Extract the (X, Y) coordinate from the center of the cell holding the provided text.  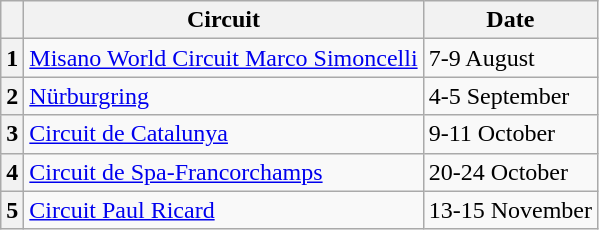
1 (12, 58)
Nürburgring (224, 96)
9-11 October (510, 134)
4 (12, 172)
Circuit de Spa-Francorchamps (224, 172)
20-24 October (510, 172)
Date (510, 20)
5 (12, 210)
7-9 August (510, 58)
Misano World Circuit Marco Simoncelli (224, 58)
Circuit de Catalunya (224, 134)
Circuit Paul Ricard (224, 210)
2 (12, 96)
Circuit (224, 20)
3 (12, 134)
13-15 November (510, 210)
4-5 September (510, 96)
